For the text-containing cell, return its midpoint in [X, Y] coordinate format. 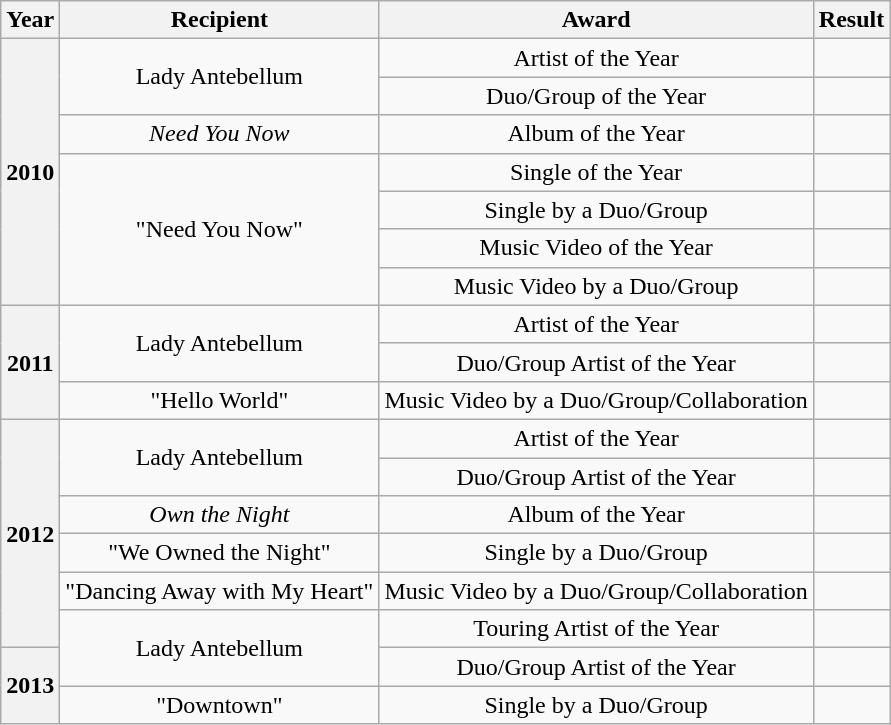
2013 [30, 686]
"Hello World" [220, 400]
Music Video of the Year [596, 248]
"Dancing Away with My Heart" [220, 591]
"We Owned the Night" [220, 553]
Touring Artist of the Year [596, 629]
Result [851, 20]
"Downtown" [220, 705]
2011 [30, 362]
Recipient [220, 20]
Single of the Year [596, 172]
Music Video by a Duo/Group [596, 286]
Need You Now [220, 134]
Duo/Group of the Year [596, 96]
2010 [30, 172]
2012 [30, 533]
Award [596, 20]
"Need You Now" [220, 229]
Year [30, 20]
Own the Night [220, 515]
